Capture the cell that displays the provided text and extract its (x, y) central coordinate. 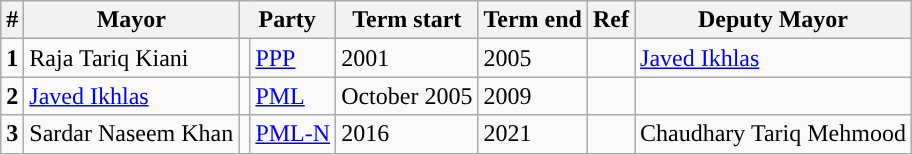
Sardar Naseem Khan (132, 134)
1 (12, 58)
2001 (407, 58)
PML-N (293, 134)
Term end (533, 20)
Mayor (132, 20)
2009 (533, 96)
2005 (533, 58)
Party (288, 20)
2016 (407, 134)
3 (12, 134)
October 2005 (407, 96)
2 (12, 96)
PPP (293, 58)
Raja Tariq Kiani (132, 58)
Ref (610, 20)
Deputy Mayor (774, 20)
Chaudhary Tariq Mehmood (774, 134)
2021 (533, 134)
# (12, 20)
PML (293, 96)
Term start (407, 20)
